Detect which cell encompasses the target text, then output its [x, y] center coordinate. 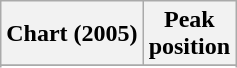
Peakposition [189, 34]
Chart (2005) [72, 34]
